Search for the cell housing the specified text and yield its (x, y) center coordinate. 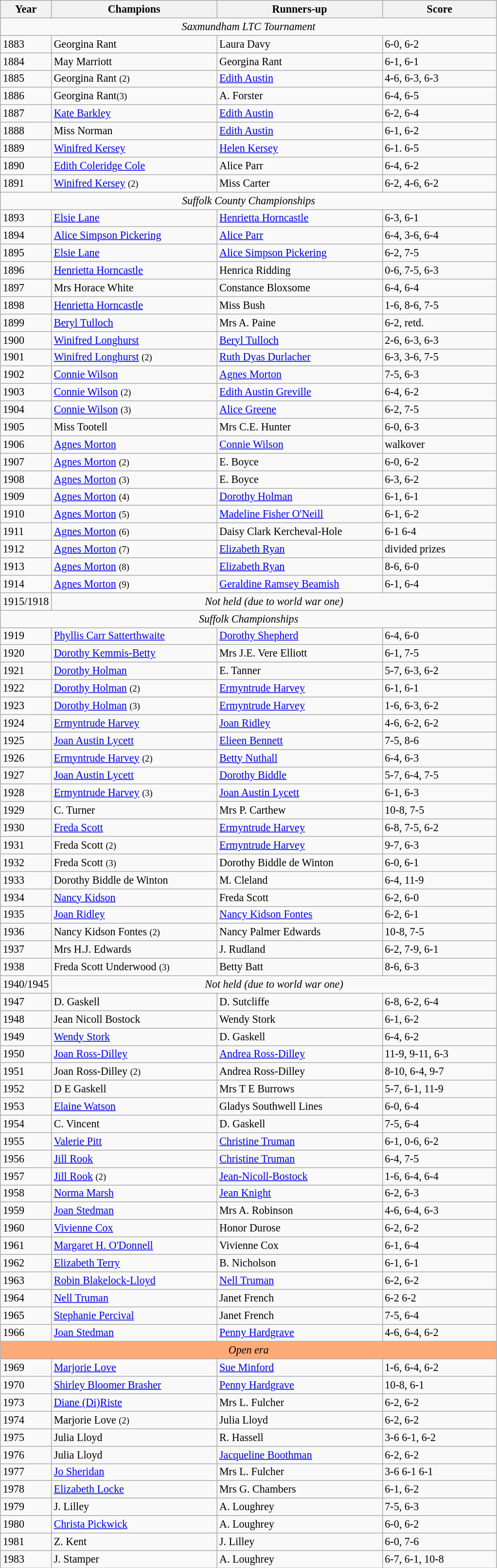
6-2, 6-0 (440, 897)
May Marriott (134, 61)
6-2, 6-4 (440, 113)
Elaine Watson (134, 1106)
1964 (26, 1298)
1966 (26, 1333)
1947 (26, 1002)
Joan Ross-Dilley (134, 1054)
1979 (26, 1507)
Nancy Kidson Fontes (2) (134, 932)
Alice Greene (300, 410)
Mrs T E Burrows (300, 1089)
6-2, retd. (440, 322)
1911 (26, 532)
6-2, 4-6, 6-2 (440, 183)
1912 (26, 549)
1889 (26, 148)
Agnes Morton (3) (134, 479)
1885 (26, 79)
1957 (26, 1176)
Nancy Kidson (134, 897)
6-3, 6-2 (440, 479)
1933 (26, 880)
6-1 6-4 (440, 532)
6-4, 6-0 (440, 636)
Shirley Bloomer Brasher (134, 1385)
7-5, 8-6 (440, 741)
1938 (26, 967)
Ermyntrude Harvey (2) (134, 758)
Agnes Morton (6) (134, 532)
Score (440, 9)
1915/1918 (26, 601)
6-0, 6-3 (440, 427)
1931 (26, 845)
Dorothy Biddle (300, 775)
1907 (26, 462)
1924 (26, 723)
1922 (26, 688)
Freda Scott Underwood (3) (134, 967)
Kate Barkley (134, 113)
Miss Norman (134, 131)
6-1, 7-5 (440, 654)
Valerie Pitt (134, 1141)
8-6, 6-0 (440, 566)
1930 (26, 828)
Diane (Di)Riste (134, 1402)
J. Stamper (134, 1559)
Runners-up (300, 9)
Jill Rook (2) (134, 1176)
C. Vincent (134, 1123)
1981 (26, 1542)
Agnes Morton (9) (134, 584)
Mrs J.E. Vere Elliott (300, 654)
1906 (26, 445)
Elizabeth Terry (134, 1263)
Edith Coleridge Cole (134, 166)
6-2, 6-3 (440, 1194)
Agnes Morton (2) (134, 462)
Freda Scott (3) (134, 862)
D. Sutcliffe (300, 1002)
1908 (26, 479)
6-1. 6-5 (440, 148)
Honor Durose (300, 1228)
Madeline Fisher O'Neill (300, 514)
1920 (26, 654)
Nancy Palmer Edwards (300, 932)
1953 (26, 1106)
6-2, 7-9, 6-1 (440, 949)
Winifred Kersey (134, 148)
1921 (26, 671)
4-6, 6-2, 6-2 (440, 723)
walkover (440, 445)
Georgina Rant(3) (134, 96)
Elieen Bennett (300, 741)
1937 (26, 949)
Winifred Kersey (2) (134, 183)
Dorothy Shepherd (300, 636)
Agnes Morton (8) (134, 566)
1959 (26, 1211)
1898 (26, 305)
1913 (26, 566)
1897 (26, 287)
1975 (26, 1437)
R. Hassell (300, 1437)
8-10, 6-4, 9-7 (440, 1071)
Marjorie Love (2) (134, 1420)
Mrs C.E. Hunter (300, 427)
6-2 6-2 (440, 1298)
Betty Nuthall (300, 758)
Mrs H.J. Edwards (134, 949)
1965 (26, 1315)
6-4, 6-5 (440, 96)
1893 (26, 218)
1884 (26, 61)
Norma Marsh (134, 1194)
1956 (26, 1158)
5-7, 6-1, 11-9 (440, 1089)
M. Cleland (300, 880)
1974 (26, 1420)
6-4, 6-4 (440, 287)
1969 (26, 1368)
1919 (26, 636)
6-3, 6-1 (440, 218)
Suffolk County Championships (249, 200)
Miss Tootell (134, 427)
6-0, 6-1 (440, 862)
1883 (26, 44)
1978 (26, 1490)
1958 (26, 1194)
0-6, 7-5, 6-3 (440, 270)
Robin Blakelock-Lloyd (134, 1281)
Year (26, 9)
1895 (26, 253)
Jacqueline Boothman (300, 1455)
Mrs A. Paine (300, 322)
1980 (26, 1524)
1928 (26, 793)
5-7, 6-3, 6-2 (440, 671)
1901 (26, 357)
Laura Davy (300, 44)
Joan Ross-Dilley (2) (134, 1071)
1935 (26, 915)
Sue Minford (300, 1368)
Jean Knight (300, 1194)
Marjorie Love (134, 1368)
1951 (26, 1071)
Agnes Morton (5) (134, 514)
Mrs A. Robinson (300, 1211)
Margaret H. O'Donnell (134, 1246)
5-7, 6-4, 7-5 (440, 775)
Z. Kent (134, 1542)
Elizabeth Locke (134, 1490)
Miss Carter (300, 183)
Ermyntrude Harvey (3) (134, 793)
3-6 6-1 6-1 (440, 1472)
Nancy Kidson Fontes (300, 915)
Dorothy Holman (2) (134, 688)
E. Tanner (300, 671)
2-6, 6-3, 6-3 (440, 340)
1976 (26, 1455)
Constance Bloxsome (300, 287)
Open era (249, 1350)
C. Turner (134, 810)
Mrs P. Carthew (300, 810)
1890 (26, 166)
1952 (26, 1089)
1954 (26, 1123)
6-2, 6-1 (440, 915)
11-9, 9-11, 6-3 (440, 1054)
Jo Sheridan (134, 1472)
1914 (26, 584)
1927 (26, 775)
1929 (26, 810)
3-6 6-1, 6-2 (440, 1437)
1949 (26, 1036)
Geraldine Ramsey Beamish (300, 584)
Daisy Clark Kercheval-Hole (300, 532)
9-7, 6-3 (440, 845)
Freda Scott (2) (134, 845)
10-8, 6-1 (440, 1385)
Helen Kersey (300, 148)
1896 (26, 270)
1923 (26, 706)
6-0, 7-6 (440, 1542)
Dorothy Holman (3) (134, 706)
Champions (134, 9)
4-6, 6-3, 6-3 (440, 79)
1960 (26, 1228)
1936 (26, 932)
1886 (26, 96)
8-6, 6-3 (440, 967)
divided prizes (440, 549)
Winifred Longhurst (2) (134, 357)
1962 (26, 1263)
Henrica Ridding (300, 270)
Suffolk Championships (249, 619)
6-4, 7-5 (440, 1158)
6-1, 0-6, 6-2 (440, 1141)
1932 (26, 862)
6-1, 6-3 (440, 793)
6-4, 3-6, 6-4 (440, 235)
Stephanie Percival (134, 1315)
Connie Wilson (2) (134, 392)
1909 (26, 497)
Jill Rook (134, 1158)
6-4, 11-9 (440, 880)
1963 (26, 1281)
Agnes Morton (7) (134, 549)
1961 (26, 1246)
6-3, 3-6, 7-5 (440, 357)
1-6, 6-4, 6-2 (440, 1368)
4-6, 6-4, 6-2 (440, 1333)
1-6, 6-4, 6-4 (440, 1176)
Christa Pickwick (134, 1524)
Gladys Southwell Lines (300, 1106)
J. Rudland (300, 949)
Agnes Morton (4) (134, 497)
Dorothy Kemmis-Betty (134, 654)
1891 (26, 183)
B. Nicholson (300, 1263)
Edith Austin Greville (300, 392)
1948 (26, 1019)
1899 (26, 322)
Jean Nicoll Bostock (134, 1019)
1904 (26, 410)
Winifred Longhurst (134, 340)
6-0, 6-4 (440, 1106)
4-6, 6-4, 6-3 (440, 1211)
1905 (26, 427)
1910 (26, 514)
Mrs Horace White (134, 287)
6-8, 7-5, 6-2 (440, 828)
Betty Batt (300, 967)
Ruth Dyas Durlacher (300, 357)
6-8, 6-2, 6-4 (440, 1002)
Georgina Rant (2) (134, 79)
1940/1945 (26, 984)
1903 (26, 392)
6-7, 6-1, 10-8 (440, 1559)
1934 (26, 897)
Connie Wilson (3) (134, 410)
1900 (26, 340)
1983 (26, 1559)
Jean-Nicoll-Bostock (300, 1176)
1887 (26, 113)
1973 (26, 1402)
1-6, 8-6, 7-5 (440, 305)
1970 (26, 1385)
1955 (26, 1141)
1-6, 6-3, 6-2 (440, 706)
1926 (26, 758)
1977 (26, 1472)
D E Gaskell (134, 1089)
Saxmundham LTC Tournament (249, 26)
A. Forster (300, 96)
Miss Bush (300, 305)
1950 (26, 1054)
1902 (26, 375)
Phyllis Carr Satterthwaite (134, 636)
1925 (26, 741)
6-4, 6-3 (440, 758)
Mrs G. Chambers (300, 1490)
1894 (26, 235)
1888 (26, 131)
